For the text-containing cell, return its midpoint in [x, y] coordinate format. 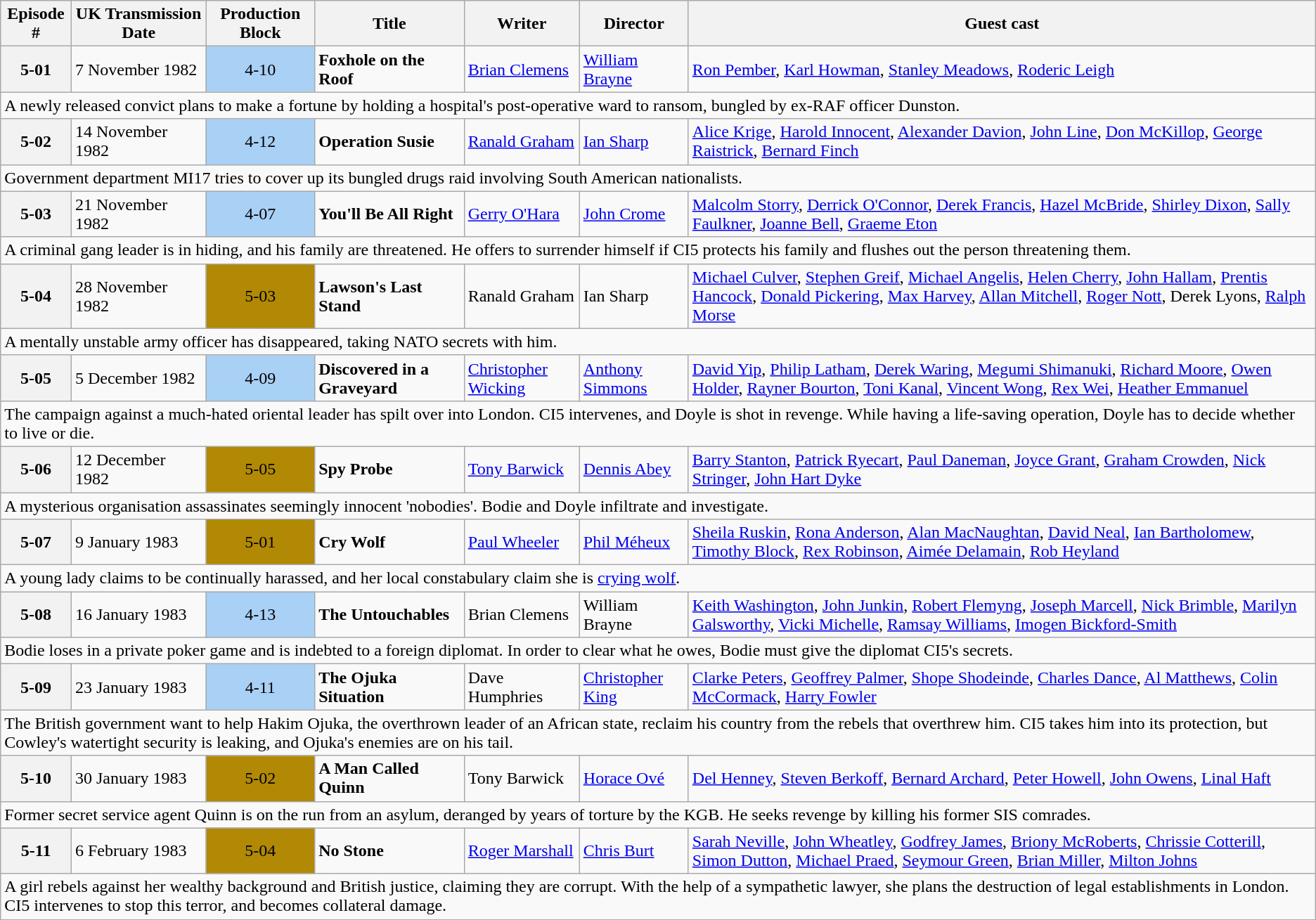
5-10 [37, 779]
6 February 1983 [138, 850]
Discovered in a Graveyard [389, 378]
30 January 1983 [138, 779]
Foxhole on the Roof [389, 69]
Operation Susie [389, 142]
John Crome [634, 214]
12 December 1982 [138, 469]
A Man Called Quinn [389, 779]
A mysterious organisation assassinates seemingly innocent 'nobodies'. Bodie and Doyle infiltrate and investigate. [658, 505]
4-11 [260, 687]
16 January 1983 [138, 614]
Christopher King [634, 687]
Chris Burt [634, 850]
The Ojuka Situation [389, 687]
Phil Méheux [634, 543]
Gerry O'Hara [522, 214]
Episode # [37, 24]
4-09 [260, 378]
UK Transmission Date [138, 24]
4-10 [260, 69]
5-07 [37, 543]
You'll Be All Right [389, 214]
Director [634, 24]
9 January 1983 [138, 543]
Cry Wolf [389, 543]
Guest cast [1002, 24]
Paul Wheeler [522, 543]
Roger Marshall [522, 850]
Dave Humphries [522, 687]
28 November 1982 [138, 296]
21 November 1982 [138, 214]
Malcolm Storry, Derrick O'Connor, Derek Francis, Hazel McBride, Shirley Dixon, Sally Faulkner, Joanne Bell, Graeme Eton [1002, 214]
A mentally unstable army officer has disappeared, taking NATO secrets with him. [658, 342]
Ron Pember, Karl Howman, Stanley Meadows, Roderic Leigh [1002, 69]
14 November 1982 [138, 142]
Sheila Ruskin, Rona Anderson, Alan MacNaughtan, David Neal, Ian Bartholomew, Timothy Block, Rex Robinson, Aimée Delamain, Rob Heyland [1002, 543]
5-08 [37, 614]
Alice Krige, Harold Innocent, Alexander Davion, John Line, Don McKillop, George Raistrick, Bernard Finch [1002, 142]
Anthony Simmons [634, 378]
Horace Ové [634, 779]
Production Block [260, 24]
5-11 [37, 850]
Dennis Abey [634, 469]
Lawson's Last Stand [389, 296]
A newly released convict plans to make a fortune by holding a hospital's post-operative ward to ransom, bungled by ex-RAF officer Dunston. [658, 105]
Writer [522, 24]
No Stone [389, 850]
Clarke Peters, Geoffrey Palmer, Shope Shodeinde, Charles Dance, Al Matthews, Colin McCormack, Harry Fowler [1002, 687]
Spy Probe [389, 469]
4-13 [260, 614]
A young lady claims to be continually harassed, and her local constabulary claim she is crying wolf. [658, 578]
The Untouchables [389, 614]
Barry Stanton, Patrick Ryecart, Paul Daneman, Joyce Grant, Graham Crowden, Nick Stringer, John Hart Dyke [1002, 469]
Del Henney, Steven Berkoff, Bernard Archard, Peter Howell, John Owens, Linal Haft [1002, 779]
Christopher Wicking [522, 378]
7 November 1982 [138, 69]
Title [389, 24]
4-07 [260, 214]
23 January 1983 [138, 687]
4-12 [260, 142]
Government department MI17 tries to cover up its bungled drugs raid involving South American nationalists. [658, 178]
5-06 [37, 469]
5 December 1982 [138, 378]
5-09 [37, 687]
